Scan for the cell matching the given text and deliver its (X, Y) coordinate at center. 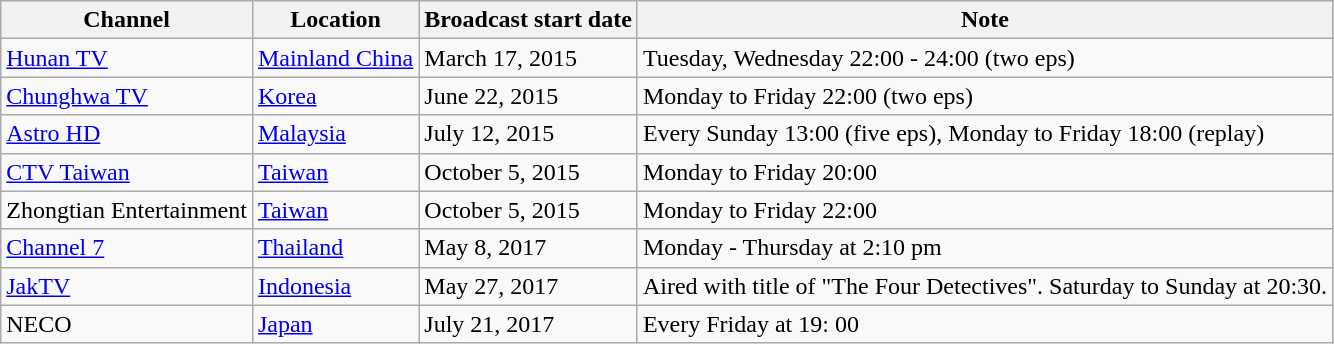
Every Sunday 13:00 (five eps), Monday to Friday 18:00 (replay) (984, 134)
Chunghwa TV (127, 96)
May 27, 2017 (528, 286)
Note (984, 20)
March 17, 2015 (528, 58)
NECO (127, 324)
Malaysia (335, 134)
Zhongtian Entertainment (127, 210)
Location (335, 20)
Channel 7 (127, 248)
CTV Taiwan (127, 172)
JakTV (127, 286)
July 12, 2015 (528, 134)
Korea (335, 96)
Hunan TV (127, 58)
Monday to Friday 20:00 (984, 172)
Monday to Friday 22:00 (984, 210)
Indonesia (335, 286)
May 8, 2017 (528, 248)
Aired with title of "The Four Detectives". Saturday to Sunday at 20:30. (984, 286)
Tuesday, Wednesday 22:00 - 24:00 (two eps) (984, 58)
June 22, 2015 (528, 96)
Every Friday at 19: 00 (984, 324)
Astro HD (127, 134)
July 21, 2017 (528, 324)
Monday to Friday 22:00 (two eps) (984, 96)
Thailand (335, 248)
Channel (127, 20)
Monday - Thursday at 2:10 pm (984, 248)
Broadcast start date (528, 20)
Mainland China (335, 58)
Japan (335, 324)
